Find where the given text appears and provide that cell's center as [x, y] coordinate. 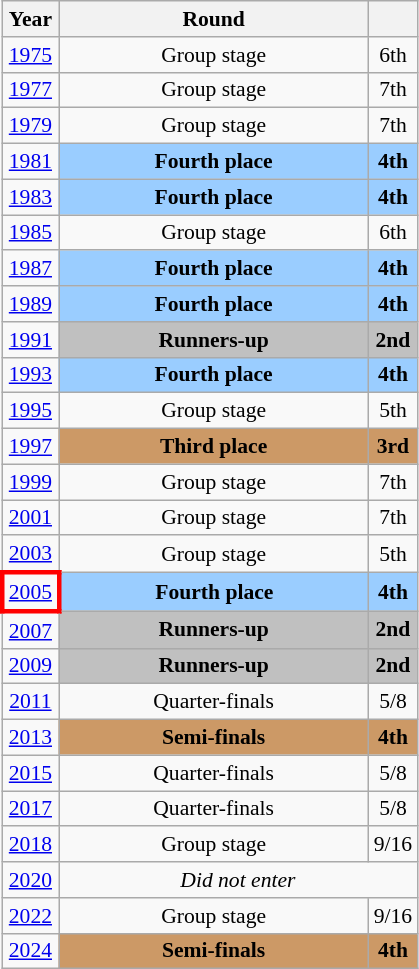
Year [30, 19]
1989 [30, 304]
1979 [30, 126]
1977 [30, 90]
2022 [30, 916]
2015 [30, 773]
2005 [30, 592]
2018 [30, 845]
1995 [30, 411]
1985 [30, 233]
Third place [214, 447]
2009 [30, 666]
2011 [30, 702]
1975 [30, 55]
1991 [30, 340]
Round [214, 19]
3rd [394, 447]
1987 [30, 269]
1993 [30, 375]
2001 [30, 518]
2007 [30, 630]
1983 [30, 197]
2024 [30, 951]
1981 [30, 162]
2013 [30, 738]
1999 [30, 482]
1997 [30, 447]
2003 [30, 554]
Did not enter [238, 880]
2017 [30, 809]
2020 [30, 880]
